Extract the (x, y) coordinate from the center of the cell holding the provided text.  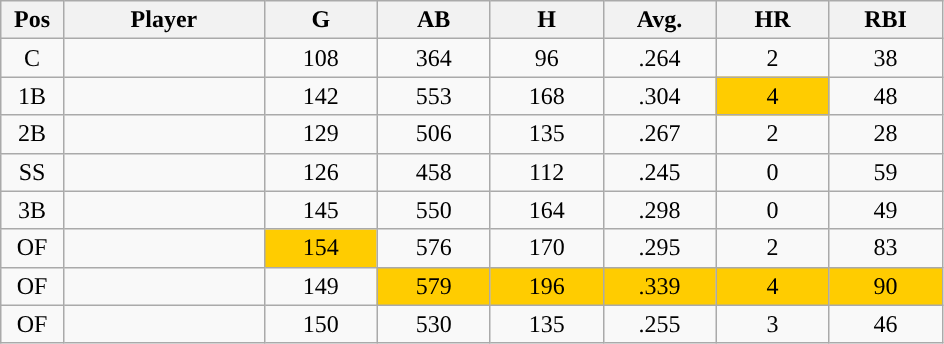
H (546, 20)
145 (320, 210)
46 (886, 324)
196 (546, 286)
129 (320, 134)
550 (434, 210)
AB (434, 20)
126 (320, 172)
.245 (660, 172)
83 (886, 248)
168 (546, 96)
.298 (660, 210)
458 (434, 172)
.295 (660, 248)
142 (320, 96)
.339 (660, 286)
SS (32, 172)
170 (546, 248)
506 (434, 134)
RBI (886, 20)
364 (434, 58)
.264 (660, 58)
164 (546, 210)
Pos (32, 20)
530 (434, 324)
1B (32, 96)
149 (320, 286)
Avg. (660, 20)
.255 (660, 324)
38 (886, 58)
576 (434, 248)
553 (434, 96)
150 (320, 324)
154 (320, 248)
96 (546, 58)
2B (32, 134)
579 (434, 286)
90 (886, 286)
G (320, 20)
3B (32, 210)
28 (886, 134)
49 (886, 210)
Player (164, 20)
59 (886, 172)
C (32, 58)
3 (772, 324)
.304 (660, 96)
48 (886, 96)
108 (320, 58)
.267 (660, 134)
112 (546, 172)
HR (772, 20)
